Detect which cell encompasses the target text, then output its (X, Y) center coordinate. 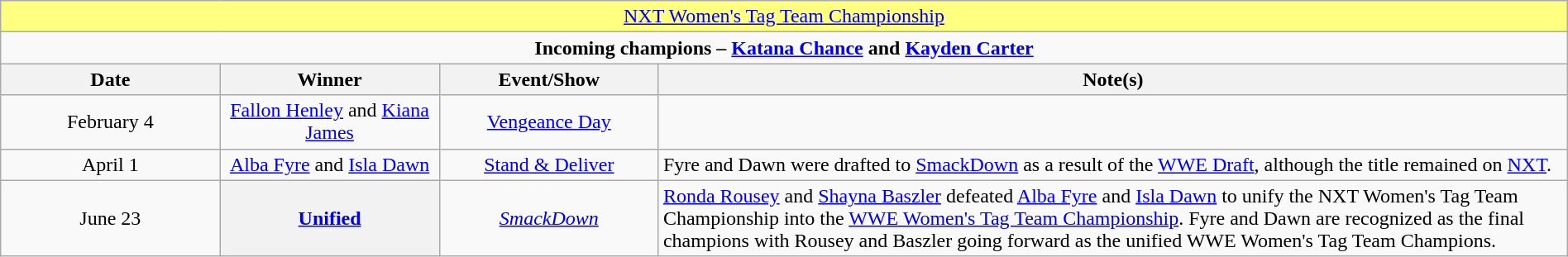
Winner (329, 79)
Stand & Deliver (549, 164)
Incoming champions – Katana Chance and Kayden Carter (784, 48)
April 1 (111, 164)
February 4 (111, 122)
Alba Fyre and Isla Dawn (329, 164)
SmackDown (549, 218)
Note(s) (1113, 79)
Date (111, 79)
Event/Show (549, 79)
June 23 (111, 218)
NXT Women's Tag Team Championship (784, 17)
Vengeance Day (549, 122)
Unified (329, 218)
Fyre and Dawn were drafted to SmackDown as a result of the WWE Draft, although the title remained on NXT. (1113, 164)
Fallon Henley and Kiana James (329, 122)
